For the text-containing cell, return its midpoint in (x, y) coordinate format. 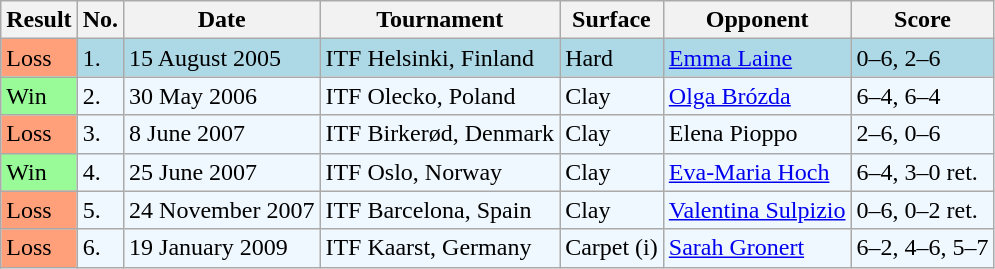
Hard (612, 58)
30 May 2006 (222, 96)
15 August 2005 (222, 58)
6. (100, 248)
4. (100, 172)
Carpet (i) (612, 248)
25 June 2007 (222, 172)
ITF Oslo, Norway (440, 172)
0–6, 0–2 ret. (922, 210)
ITF Helsinki, Finland (440, 58)
6–4, 6–4 (922, 96)
19 January 2009 (222, 248)
0–6, 2–6 (922, 58)
3. (100, 134)
ITF Barcelona, Spain (440, 210)
Opponent (757, 20)
8 June 2007 (222, 134)
1. (100, 58)
6–2, 4–6, 5–7 (922, 248)
Tournament (440, 20)
Score (922, 20)
Surface (612, 20)
Olga Brózda (757, 96)
ITF Kaarst, Germany (440, 248)
Sarah Gronert (757, 248)
2–6, 0–6 (922, 134)
5. (100, 210)
No. (100, 20)
2. (100, 96)
Emma Laine (757, 58)
Result (39, 20)
ITF Birkerød, Denmark (440, 134)
Date (222, 20)
ITF Olecko, Poland (440, 96)
Eva-Maria Hoch (757, 172)
24 November 2007 (222, 210)
Valentina Sulpizio (757, 210)
6–4, 3–0 ret. (922, 172)
Elena Pioppo (757, 134)
